Find where the given text appears and provide that cell's center as [X, Y] coordinate. 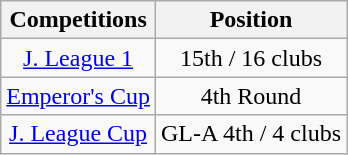
J. League Cup [78, 134]
GL-A 4th / 4 clubs [250, 134]
15th / 16 clubs [250, 58]
4th Round [250, 96]
Competitions [78, 20]
Position [250, 20]
J. League 1 [78, 58]
Emperor's Cup [78, 96]
